Extract the (x, y) coordinate from the center of the cell holding the provided text.  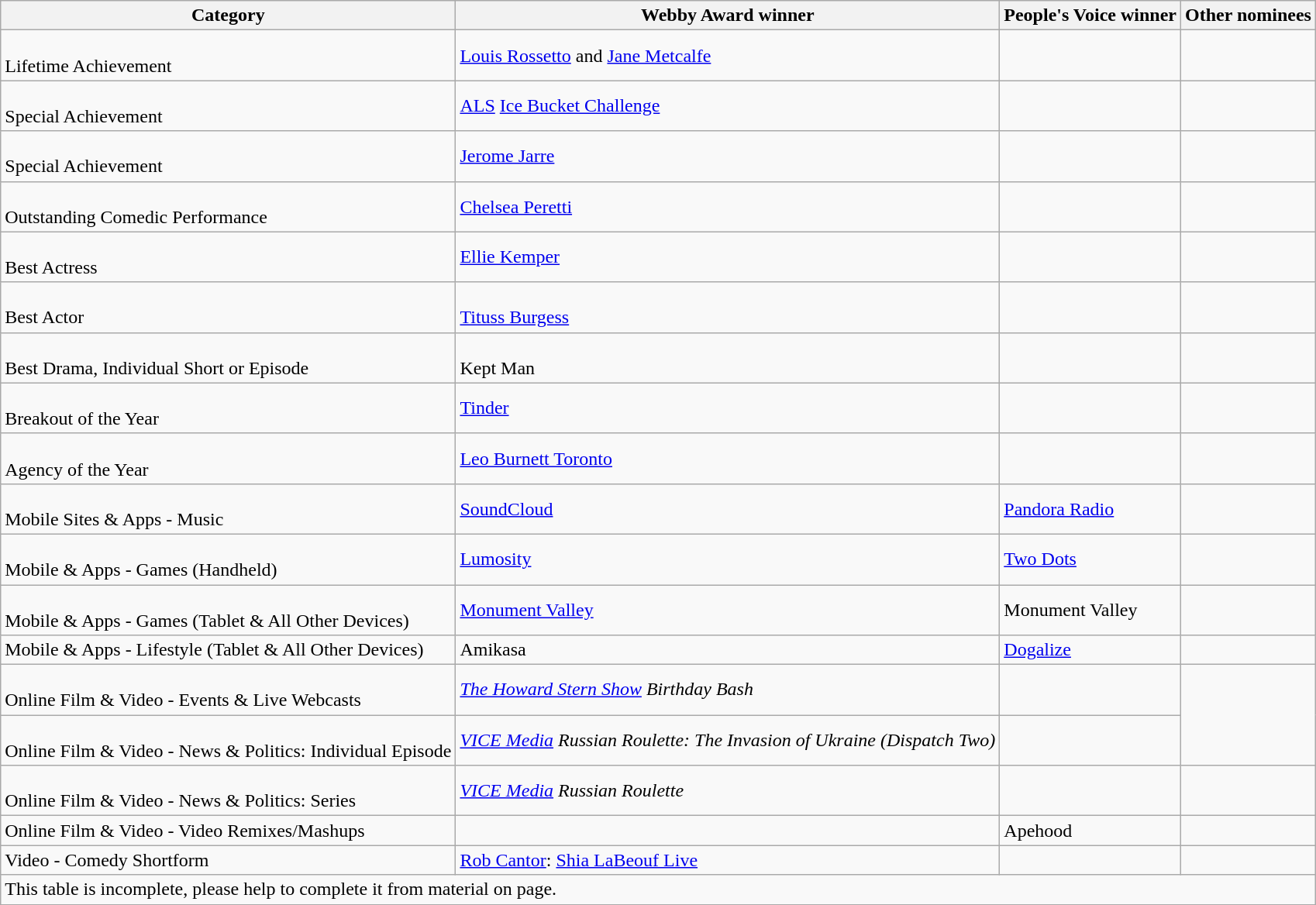
Tituss Burgess (728, 307)
Video - Comedy Shortform (228, 860)
Best Drama, Individual Short or Episode (228, 358)
Rob Cantor: Shia LaBeouf Live (728, 860)
VICE Media Russian Roulette (728, 790)
Outstanding Comedic Performance (228, 206)
Online Film & Video - News & Politics: Series (228, 790)
Lifetime Achievement (228, 56)
Mobile Sites & Apps - Music (228, 508)
Ellie Kemper (728, 257)
Two Dots (1090, 559)
Leo Burnett Toronto (728, 459)
VICE Media Russian Roulette: The Invasion of Ukraine (Dispatch Two) (728, 741)
People's Voice winner (1090, 15)
Online Film & Video - News & Politics: Individual Episode (228, 741)
Mobile & Apps - Lifestyle (Tablet & All Other Devices) (228, 650)
Dogalize (1090, 650)
Best Actress (228, 257)
Pandora Radio (1090, 508)
Breakout of the Year (228, 408)
Apehood (1090, 831)
The Howard Stern Show Birthday Bash (728, 690)
Mobile & Apps - Games (Handheld) (228, 559)
Other nominees (1248, 15)
Lumosity (728, 559)
Louis Rossetto and Jane Metcalfe (728, 56)
Online Film & Video - Video Remixes/Mashups (228, 831)
Agency of the Year (228, 459)
Online Film & Video - Events & Live Webcasts (228, 690)
Kept Man (728, 358)
Tinder (728, 408)
This table is incomplete, please help to complete it from material on page. (659, 890)
ALS Ice Bucket Challenge (728, 105)
Amikasa (728, 650)
Chelsea Peretti (728, 206)
Webby Award winner (728, 15)
Jerome Jarre (728, 157)
SoundCloud (728, 508)
Category (228, 15)
Mobile & Apps - Games (Tablet & All Other Devices) (228, 609)
Best Actor (228, 307)
